Return the [X, Y] coordinate for the center point of the cell that contains the specified text.  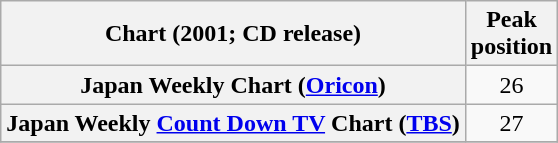
Japan Weekly Count Down TV Chart (TBS) [234, 123]
Peakposition [511, 34]
26 [511, 85]
Chart (2001; CD release) [234, 34]
27 [511, 123]
Japan Weekly Chart (Oricon) [234, 85]
